Return [X, Y] of the center of cell containing provided text 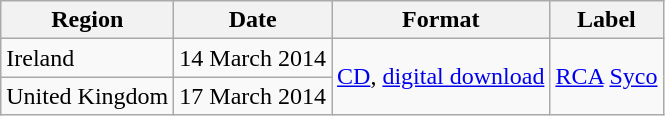
17 March 2014 [253, 96]
CD, digital download [441, 77]
Ireland [88, 58]
Date [253, 20]
United Kingdom [88, 96]
Label [606, 20]
14 March 2014 [253, 58]
RCA Syco [606, 77]
Format [441, 20]
Region [88, 20]
